Identify which cell holds the provided text, then report its [X, Y] central coordinate. 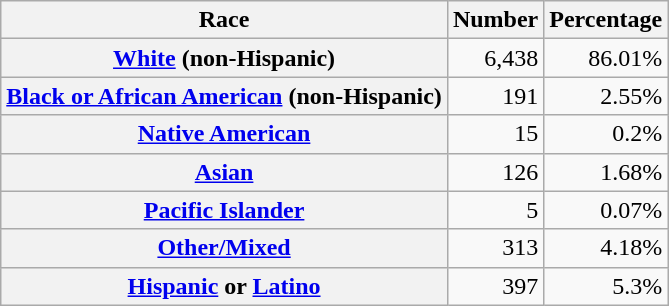
Pacific Islander [224, 210]
1.68% [606, 172]
86.01% [606, 58]
4.18% [606, 248]
6,438 [495, 58]
Hispanic or Latino [224, 286]
313 [495, 248]
5.3% [606, 286]
0.07% [606, 210]
5 [495, 210]
0.2% [606, 134]
15 [495, 134]
191 [495, 96]
397 [495, 286]
Other/Mixed [224, 248]
Asian [224, 172]
Black or African American (non-Hispanic) [224, 96]
126 [495, 172]
Native American [224, 134]
2.55% [606, 96]
Race [224, 20]
Number [495, 20]
Percentage [606, 20]
White (non-Hispanic) [224, 58]
